Return the (x, y) coordinate for the center point of the cell that contains the specified text.  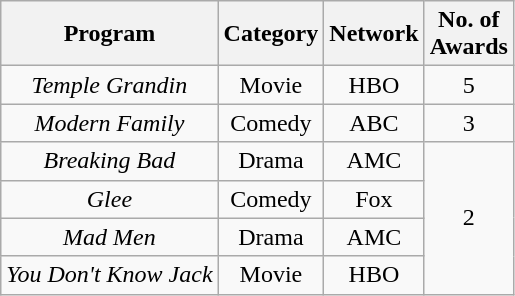
2 (468, 218)
Modern Family (110, 123)
Glee (110, 199)
Fox (374, 199)
Network (374, 34)
ABC (374, 123)
Mad Men (110, 237)
You Don't Know Jack (110, 275)
5 (468, 85)
Program (110, 34)
Category (271, 34)
3 (468, 123)
No. ofAwards (468, 34)
Breaking Bad (110, 161)
Temple Grandin (110, 85)
